Determine the (x, y) coordinate at the center of the cell enclosing the given text.  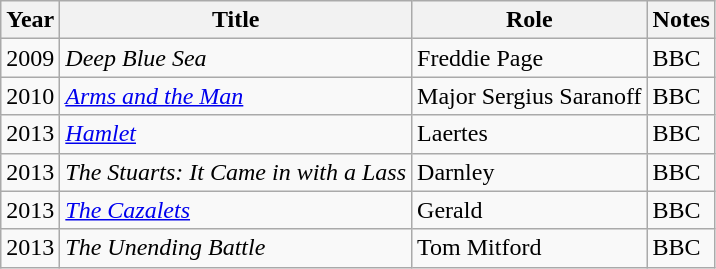
Year (30, 20)
Deep Blue Sea (236, 58)
Notes (681, 20)
Freddie Page (530, 58)
2010 (30, 96)
Hamlet (236, 134)
Title (236, 20)
The Unending Battle (236, 248)
Role (530, 20)
Major Sergius Saranoff (530, 96)
Laertes (530, 134)
2009 (30, 58)
Darnley (530, 172)
The Cazalets (236, 210)
The Stuarts: It Came in with a Lass (236, 172)
Gerald (530, 210)
Arms and the Man (236, 96)
Tom Mitford (530, 248)
